Capture the cell that displays the provided text and extract its (x, y) central coordinate. 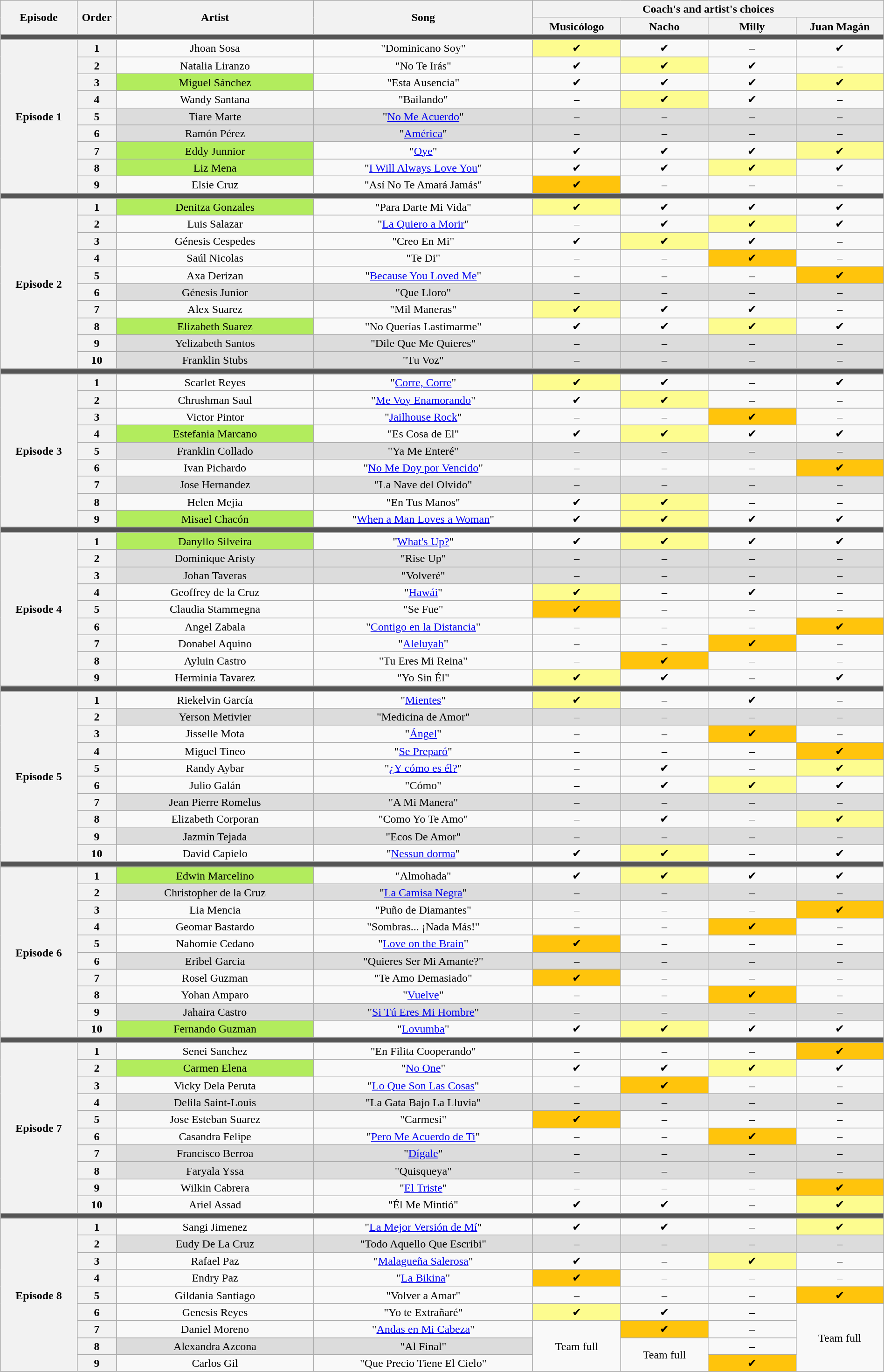
"Rise Up" (423, 558)
"Ecos De Amor" (423, 836)
"Ángel" (423, 734)
Coach's and artist's choices (708, 9)
Génesis Junior (214, 292)
"América" (423, 133)
"Love on the Brain" (423, 944)
"Dominicano Soy" (423, 49)
Carmen Elena (214, 1068)
"Te Di" (423, 258)
Rosel Guzman (214, 977)
"En Filita Cooperando" (423, 1051)
Eudy De La Cruz (214, 1244)
"Jailhouse Rock" (423, 417)
"Pero Me Acuerdo de Ti" (423, 1136)
"Él Me Mintió" (423, 1204)
Luis Salazar (214, 224)
"Sombras... ¡Nada Más!" (423, 926)
"Que Precio Tiene El Cielo" (423, 1364)
"Se Fue" (423, 609)
Gildania Santiago (214, 1295)
"Yo Sin Él" (423, 677)
"La Gata Bajo La Lluvia" (423, 1102)
Faryala Yssa (214, 1171)
"El Triste" (423, 1187)
"Si Tú Eres Mi Hombre" (423, 1012)
Herminia Tavarez (214, 677)
"I Will Always Love You" (423, 168)
"Así No Te Amará Jamás" (423, 185)
"Te Amo Demasiado" (423, 977)
"No One" (423, 1068)
Elizabeth Corporan (214, 819)
"Lovumba" (423, 1029)
"Puño de Diamantes" (423, 909)
"Quisqueya" (423, 1171)
Elizabeth Suarez (214, 326)
"Es Cosa de El" (423, 434)
Episode 4 (39, 609)
"Tu Eres Mi Reina" (423, 660)
"A Mi Manera" (423, 802)
Liz Mena (214, 168)
Geoffrey de la Cruz (214, 592)
Wandy Santana (214, 100)
"Ya Me Enteré" (423, 450)
"Todo Aquello Que Escribi" (423, 1244)
Yohan Amparo (214, 995)
"Para Darte Mi Vida" (423, 207)
"No Me Acuerdo" (423, 117)
"Tu Voz" (423, 360)
Tiare Marte (214, 117)
Jahaira Castro (214, 1012)
Yerson Metivier (214, 717)
"En Tus Manos" (423, 502)
Nacho (664, 26)
Episode 6 (39, 952)
"Quieres Ser Mi Amante?" (423, 961)
Rafael Paz (214, 1261)
Chrushman Saul (214, 399)
Miguel Tineo (214, 751)
"Malagueña Salerosa" (423, 1261)
Milly (752, 26)
"Almohada" (423, 876)
"Que Lloro" (423, 292)
"When a Man Loves a Woman" (423, 519)
Ivan Pichardo (214, 468)
Delila Saint-Louis (214, 1102)
Carlos Gil (214, 1364)
Christopher de la Cruz (214, 893)
"Como Yo Te Amo" (423, 819)
Senei Sanchez (214, 1051)
Alex Suarez (214, 309)
"Esta Ausencia" (423, 82)
"Dígale" (423, 1154)
Fernando Guzman (214, 1029)
"La Mejor Versión de Mí" (423, 1226)
Scarlet Reyes (214, 382)
Saúl Nicolas (214, 258)
Riekelvin García (214, 700)
Dominique Aristy (214, 558)
"Mientes" (423, 700)
"Andas en Mi Cabeza" (423, 1329)
"Nessun dorma" (423, 853)
Randy Aybar (214, 768)
"Aleluyah" (423, 644)
"¿Y cómo es él?" (423, 768)
"Oye" (423, 150)
"No Te Irás" (423, 65)
Natalia Liranzo (214, 65)
Endry Paz (214, 1278)
Edwin Marcelino (214, 876)
Donabel Aquino (214, 644)
Misael Chacón (214, 519)
"Bailando" (423, 100)
"Mil Maneras" (423, 309)
"Medicina de Amor" (423, 717)
"Lo Que Son Las Cosas" (423, 1085)
Franklin Stubs (214, 360)
Wilkin Cabrera (214, 1187)
Axa Derizan (214, 275)
Denitza Gonzales (214, 207)
"Hawái" (423, 592)
"Se Preparó" (423, 751)
"La Bikina" (423, 1278)
"No Me Doy por Vencido" (423, 468)
Elsie Cruz (214, 185)
Order (97, 18)
Episode 7 (39, 1128)
Jose Hernandez (214, 485)
"La Camisa Negra" (423, 893)
Juan Magán (840, 26)
Alexandra Azcona (214, 1346)
Helen Mejia (214, 502)
"La Quiero a Morir" (423, 224)
Lia Mencia (214, 909)
Nahomie Cedano (214, 944)
"Vuelve" (423, 995)
"Carmesi" (423, 1119)
Episode 2 (39, 284)
Episode (39, 18)
"Volveré" (423, 575)
Jazmín Tejada (214, 836)
Jose Esteban Suarez (214, 1119)
Casandra Felipe (214, 1136)
Episode 3 (39, 450)
"Dile Que Me Quieres" (423, 343)
"Creo En Mi" (423, 241)
Artist (214, 18)
"Cómo" (423, 785)
Ariel Assad (214, 1204)
Episode 1 (39, 117)
Francisco Berroa (214, 1154)
Claudia Stammegna (214, 609)
Genesis Reyes (214, 1312)
"Volver a Amar" (423, 1295)
Ramón Pérez (214, 133)
Vicky Dela Peruta (214, 1085)
"Al Final" (423, 1346)
Victor Pintor (214, 417)
Franklin Collado (214, 450)
Daniel Moreno (214, 1329)
Geomar Bastardo (214, 926)
"Because You Loved Me" (423, 275)
Episode 8 (39, 1295)
Jisselle Mota (214, 734)
Miguel Sánchez (214, 82)
Ayluin Castro (214, 660)
"La Nave del Olvido" (423, 485)
"No Querías Lastimarme" (423, 326)
"Yo te Extrañaré" (423, 1312)
Angel Zabala (214, 627)
Episode 5 (39, 776)
"Contigo en la Distancia" (423, 627)
Sangi Jimenez (214, 1226)
Johan Taveras (214, 575)
Eddy Junnior (214, 150)
Eribel Garcia (214, 961)
Jean Pierre Romelus (214, 802)
David Capielo (214, 853)
Danyllo Silveira (214, 541)
Yelizabeth Santos (214, 343)
"What's Up?" (423, 541)
Génesis Cespedes (214, 241)
Song (423, 18)
"Corre, Corre" (423, 382)
Julio Galán (214, 785)
"Me Voy Enamorando" (423, 399)
Jhoan Sosa (214, 49)
Musicólogo (577, 26)
Estefania Marcano (214, 434)
